Capture the cell that displays the provided text and extract its (X, Y) central coordinate. 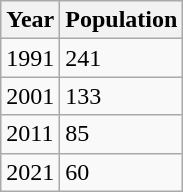
Year (30, 20)
2021 (30, 172)
241 (122, 58)
133 (122, 96)
2011 (30, 134)
Population (122, 20)
85 (122, 134)
2001 (30, 96)
60 (122, 172)
1991 (30, 58)
